Detect which cell encompasses the target text, then output its (x, y) center coordinate. 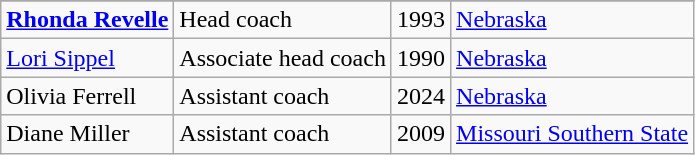
1990 (420, 58)
Rhonda Revelle (88, 20)
2009 (420, 134)
1993 (420, 20)
Diane Miller (88, 134)
Olivia Ferrell (88, 96)
Head coach (283, 20)
Lori Sippel (88, 58)
Missouri Southern State (572, 134)
Associate head coach (283, 58)
2024 (420, 96)
